Determine the (X, Y) coordinate at the center of the cell enclosing the given text.  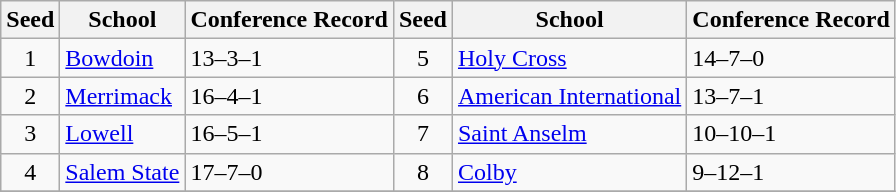
8 (422, 172)
14–7–0 (792, 58)
Holy Cross (569, 58)
7 (422, 134)
Colby (569, 172)
16–5–1 (290, 134)
American International (569, 96)
16–4–1 (290, 96)
Lowell (122, 134)
10–10–1 (792, 134)
13–3–1 (290, 58)
Merrimack (122, 96)
Salem State (122, 172)
17–7–0 (290, 172)
4 (30, 172)
5 (422, 58)
1 (30, 58)
9–12–1 (792, 172)
Saint Anselm (569, 134)
3 (30, 134)
13–7–1 (792, 96)
6 (422, 96)
Bowdoin (122, 58)
2 (30, 96)
